Output the (x, y) coordinate of the center of the cell containing the given text.  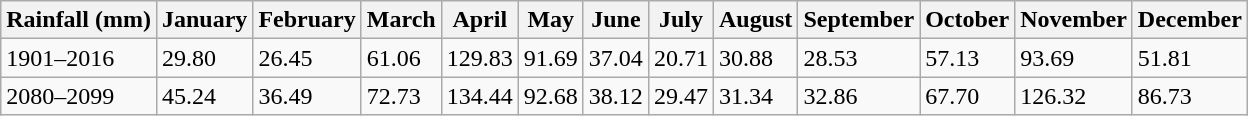
61.06 (401, 58)
92.68 (550, 96)
126.32 (1074, 96)
February (307, 20)
Rainfall (mm) (79, 20)
134.44 (480, 96)
29.47 (680, 96)
April (480, 20)
January (204, 20)
32.86 (859, 96)
93.69 (1074, 58)
2080–2099 (79, 96)
31.34 (755, 96)
86.73 (1190, 96)
November (1074, 20)
1901–2016 (79, 58)
57.13 (968, 58)
37.04 (616, 58)
26.45 (307, 58)
July (680, 20)
45.24 (204, 96)
September (859, 20)
30.88 (755, 58)
72.73 (401, 96)
29.80 (204, 58)
May (550, 20)
December (1190, 20)
August (755, 20)
20.71 (680, 58)
129.83 (480, 58)
67.70 (968, 96)
October (968, 20)
36.49 (307, 96)
March (401, 20)
28.53 (859, 58)
38.12 (616, 96)
June (616, 20)
91.69 (550, 58)
51.81 (1190, 58)
